Scan for the cell matching the given text and deliver its (X, Y) coordinate at center. 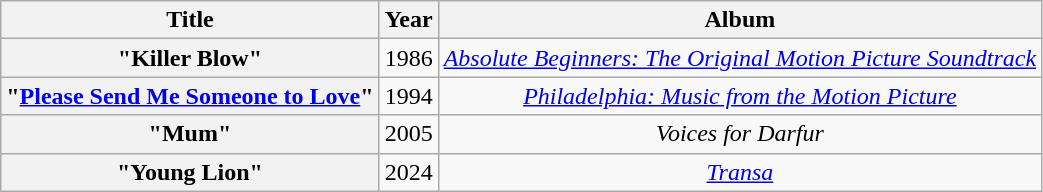
1986 (408, 58)
Philadelphia: Music from the Motion Picture (740, 96)
"Killer Blow" (190, 58)
2005 (408, 134)
Album (740, 20)
2024 (408, 172)
Year (408, 20)
Absolute Beginners: The Original Motion Picture Soundtrack (740, 58)
"Please Send Me Someone to Love" (190, 96)
"Mum" (190, 134)
1994 (408, 96)
Transa (740, 172)
Voices for Darfur (740, 134)
Title (190, 20)
"Young Lion" (190, 172)
